Locate the cell with the specified text and output its (x, y) center coordinate. 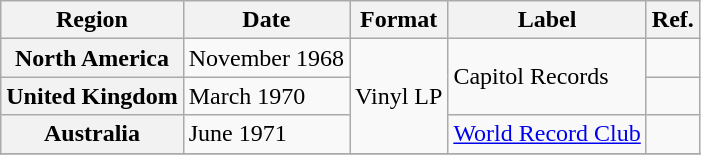
June 1971 (266, 134)
November 1968 (266, 58)
Region (92, 20)
Ref. (672, 20)
Australia (92, 134)
Format (399, 20)
North America (92, 58)
World Record Club (547, 134)
Label (547, 20)
Vinyl LP (399, 96)
March 1970 (266, 96)
Capitol Records (547, 77)
Date (266, 20)
United Kingdom (92, 96)
